Extract the (X, Y) coordinate from the center of the cell holding the provided text.  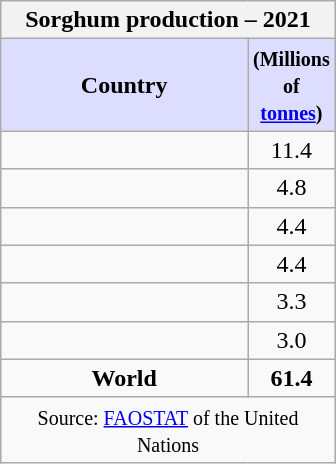
(Millions of tonnes) (292, 85)
61.4 (292, 378)
4.8 (292, 188)
Sorghum production – 2021 (168, 20)
3.3 (292, 302)
Source: FAOSTAT of the United Nations (168, 430)
Country (124, 85)
3.0 (292, 340)
World (124, 378)
11.4 (292, 150)
